Locate the cell with the specified text and output its [x, y] center coordinate. 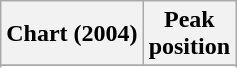
Peakposition [189, 34]
Chart (2004) [72, 34]
